Capture the cell that displays the provided text and extract its [X, Y] central coordinate. 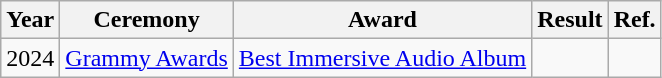
Ceremony [147, 20]
2024 [30, 58]
Year [30, 20]
Award [382, 20]
Best Immersive Audio Album [382, 58]
Ref. [634, 20]
Result [570, 20]
Grammy Awards [147, 58]
